Identify which cell holds the provided text, then report its (x, y) central coordinate. 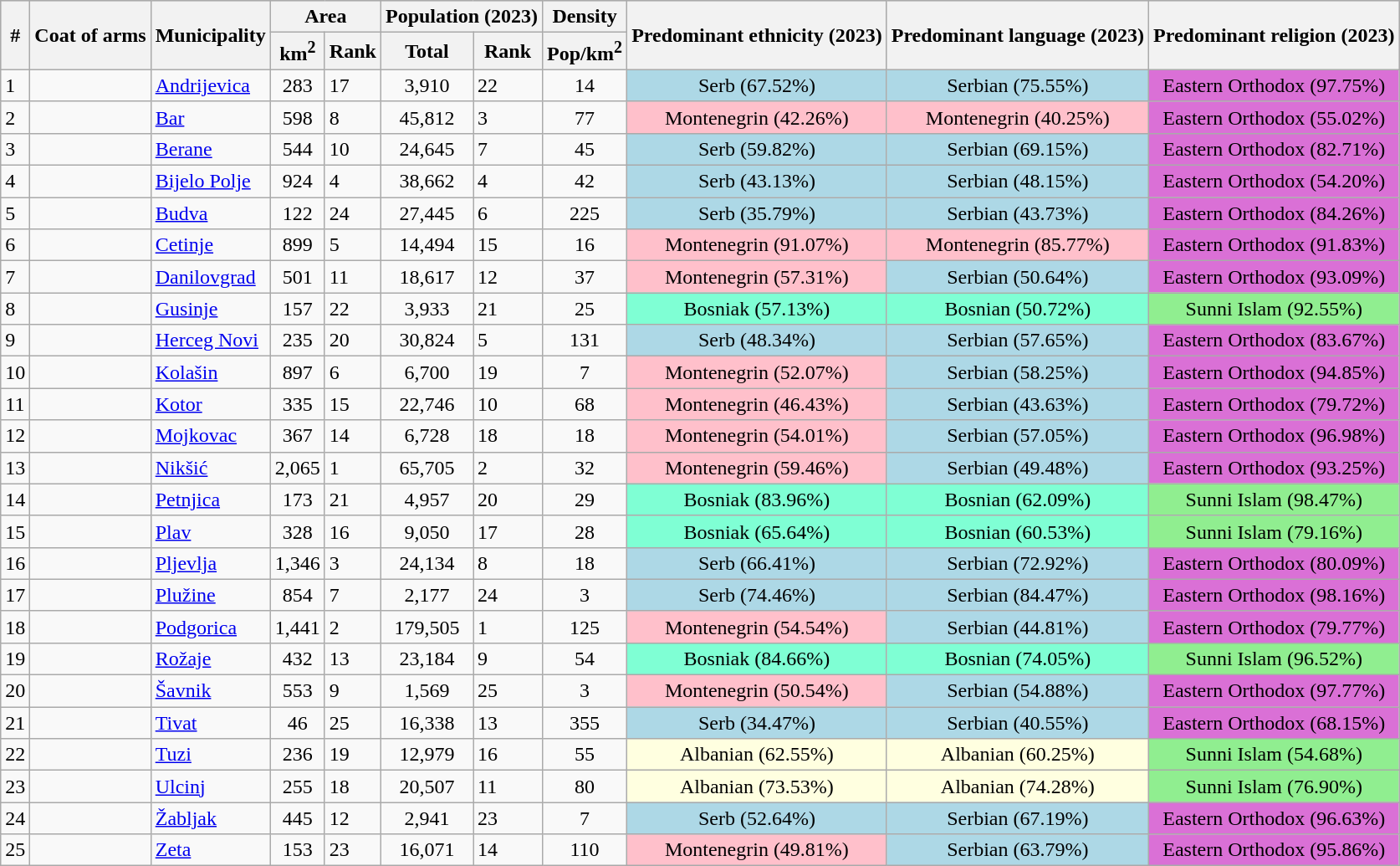
Serbian (49.48%) (1017, 468)
30,824 (427, 341)
3,910 (427, 85)
Eastern Orthodox (83.67%) (1274, 341)
65,705 (427, 468)
Bosniak (65.64%) (758, 531)
Albanian (74.28%) (1017, 787)
Serbian (43.73%) (1017, 213)
Serb (66.41%) (758, 563)
2,941 (427, 818)
Albanian (73.53%) (758, 787)
54 (585, 658)
Andrijevica (211, 85)
335 (298, 404)
131 (585, 341)
355 (585, 723)
Predominant language (2023) (1017, 35)
897 (298, 372)
Serbian (44.81%) (1017, 627)
6,700 (427, 372)
Montenegrin (54.54%) (758, 627)
Serb (43.13%) (758, 182)
283 (298, 85)
2,065 (298, 468)
Coat of arms (90, 35)
Bar (211, 117)
Herceg Novi (211, 341)
46 (298, 723)
Eastern Orthodox (93.09%) (1274, 277)
Serbian (57.05%) (1017, 436)
Serb (67.52%) (758, 85)
Serb (34.47%) (758, 723)
Serbian (57.65%) (1017, 341)
# (15, 35)
598 (298, 117)
Cetinje (211, 245)
367 (298, 436)
Serbian (40.55%) (1017, 723)
Serbian (48.15%) (1017, 182)
Eastern Orthodox (79.72%) (1274, 404)
1,441 (298, 627)
Predominant religion (2023) (1274, 35)
14,494 (427, 245)
Total (427, 52)
328 (298, 531)
445 (298, 818)
18,617 (427, 277)
Bijelo Polje (211, 182)
Serbian (72.92%) (1017, 563)
Montenegrin (57.31%) (758, 277)
Serbian (58.25%) (1017, 372)
Municipality (211, 35)
Population (2023) (462, 17)
Area (325, 17)
32 (585, 468)
Albanian (60.25%) (1017, 755)
225 (585, 213)
12,979 (427, 755)
Rožaje (211, 658)
Bosniak (84.66%) (758, 658)
235 (298, 341)
29 (585, 500)
24,645 (427, 149)
Montenegrin (42.26%) (758, 117)
157 (298, 309)
Podgorica (211, 627)
Albanian (62.55%) (758, 755)
Kolašin (211, 372)
42 (585, 182)
Montenegrin (54.01%) (758, 436)
544 (298, 149)
Density (585, 17)
Eastern Orthodox (95.86%) (1274, 850)
Serbian (69.15%) (1017, 149)
Sunni Islam (96.52%) (1274, 658)
Berane (211, 149)
45 (585, 149)
Gusinje (211, 309)
Montenegrin (50.54%) (758, 691)
Bosnian (62.09%) (1017, 500)
125 (585, 627)
Serb (52.64%) (758, 818)
Sunni Islam (92.55%) (1274, 309)
Eastern Orthodox (96.63%) (1274, 818)
Montenegrin (91.07%) (758, 245)
28 (585, 531)
38,662 (427, 182)
Serbian (54.88%) (1017, 691)
Montenegrin (49.81%) (758, 850)
16,338 (427, 723)
Zeta (211, 850)
Serbian (67.19%) (1017, 818)
Nikšić (211, 468)
Montenegrin (46.43%) (758, 404)
899 (298, 245)
Bosnian (60.53%) (1017, 531)
Montenegrin (85.77%) (1017, 245)
Pop/km2 (585, 52)
110 (585, 850)
Serb (48.34%) (758, 341)
Eastern Orthodox (68.15%) (1274, 723)
Eastern Orthodox (93.25%) (1274, 468)
Tivat (211, 723)
Eastern Orthodox (82.71%) (1274, 149)
Serbian (84.47%) (1017, 595)
Predominant ethnicity (2023) (758, 35)
Budva (211, 213)
Kotor (211, 404)
122 (298, 213)
27,445 (427, 213)
501 (298, 277)
Tuzi (211, 755)
Danilovgrad (211, 277)
Eastern Orthodox (54.20%) (1274, 182)
Montenegrin (52.07%) (758, 372)
Plužine (211, 595)
179,505 (427, 627)
Sunni Islam (76.90%) (1274, 787)
Bosniak (57.13%) (758, 309)
1,346 (298, 563)
77 (585, 117)
Bosniak (83.96%) (758, 500)
16,071 (427, 850)
3,933 (427, 309)
Sunni Islam (54.68%) (1274, 755)
2,177 (427, 595)
Eastern Orthodox (94.85%) (1274, 372)
Serbian (63.79%) (1017, 850)
Eastern Orthodox (98.16%) (1274, 595)
Serbian (75.55%) (1017, 85)
45,812 (427, 117)
9,050 (427, 531)
Bosnian (50.72%) (1017, 309)
Pljevlja (211, 563)
6,728 (427, 436)
255 (298, 787)
Serb (74.46%) (758, 595)
Eastern Orthodox (79.77%) (1274, 627)
553 (298, 691)
Eastern Orthodox (91.83%) (1274, 245)
Serb (59.82%) (758, 149)
Eastern Orthodox (55.02%) (1274, 117)
854 (298, 595)
km2 (298, 52)
Petnjica (211, 500)
Montenegrin (40.25%) (1017, 117)
173 (298, 500)
Mojkovac (211, 436)
Sunni Islam (98.47%) (1274, 500)
236 (298, 755)
924 (298, 182)
23,184 (427, 658)
80 (585, 787)
Serbian (50.64%) (1017, 277)
68 (585, 404)
Ulcinj (211, 787)
55 (585, 755)
4,957 (427, 500)
Eastern Orthodox (97.75%) (1274, 85)
Šavnik (211, 691)
Montenegrin (59.46%) (758, 468)
Serbian (43.63%) (1017, 404)
Sunni Islam (79.16%) (1274, 531)
Eastern Orthodox (84.26%) (1274, 213)
Serb (35.79%) (758, 213)
Eastern Orthodox (96.98%) (1274, 436)
Eastern Orthodox (97.77%) (1274, 691)
432 (298, 658)
Plav (211, 531)
22,746 (427, 404)
24,134 (427, 563)
Eastern Orthodox (80.09%) (1274, 563)
Bosnian (74.05%) (1017, 658)
153 (298, 850)
Žabljak (211, 818)
37 (585, 277)
1,569 (427, 691)
20,507 (427, 787)
